Capture the cell that displays the provided text and extract its (x, y) central coordinate. 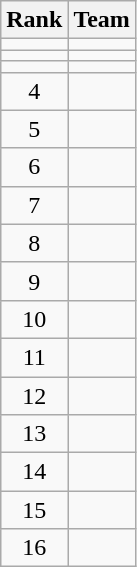
15 (34, 510)
7 (34, 205)
Rank (34, 20)
8 (34, 243)
4 (34, 91)
13 (34, 434)
12 (34, 395)
16 (34, 548)
14 (34, 472)
6 (34, 167)
5 (34, 129)
10 (34, 319)
Team (102, 20)
11 (34, 357)
9 (34, 281)
